Pinpoint the cell where the given text exists, returning its [x, y] midpoint coordinate. 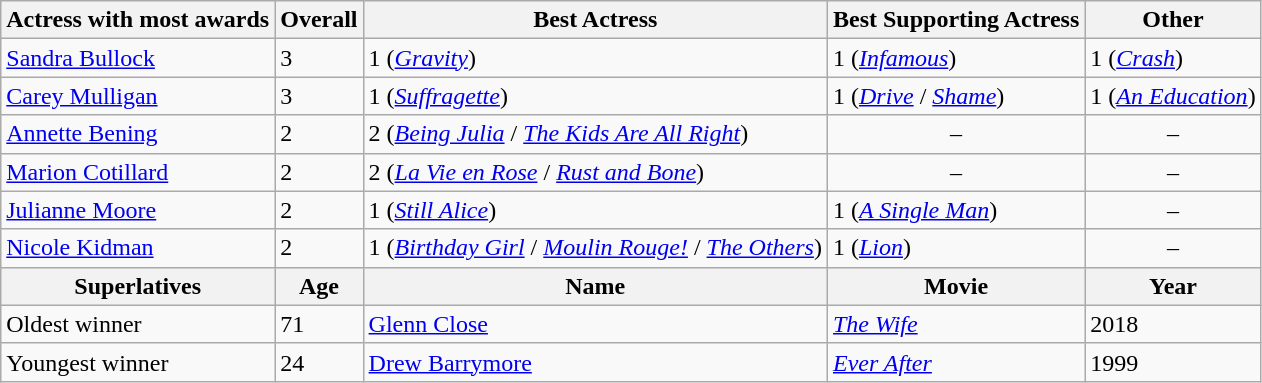
1999 [1173, 362]
Nicole Kidman [138, 248]
Glenn Close [595, 324]
1 (An Education) [1173, 96]
Annette Bening [138, 134]
Oldest winner [138, 324]
Superlatives [138, 286]
1 (Birthday Girl / Moulin Rouge! / The Others) [595, 248]
Best Supporting Actress [956, 20]
1 (Infamous) [956, 58]
Julianne Moore [138, 210]
1 (Drive / Shame) [956, 96]
Ever After [956, 362]
71 [319, 324]
Year [1173, 286]
1 (A Single Man) [956, 210]
24 [319, 362]
Overall [319, 20]
2 (Being Julia / The Kids Are All Right) [595, 134]
Actress with most awards [138, 20]
The Wife [956, 324]
Drew Barrymore [595, 362]
Age [319, 286]
2018 [1173, 324]
1 (Suffragette) [595, 96]
1 (Crash) [1173, 58]
Name [595, 286]
1 (Still Alice) [595, 210]
Sandra Bullock [138, 58]
Other [1173, 20]
2 (La Vie en Rose / Rust and Bone) [595, 172]
Movie [956, 286]
Youngest winner [138, 362]
1 (Gravity) [595, 58]
Marion Cotillard [138, 172]
Best Actress [595, 20]
Carey Mulligan [138, 96]
1 (Lion) [956, 248]
